Return the [x, y] coordinate for the center point of the cell that contains the specified text.  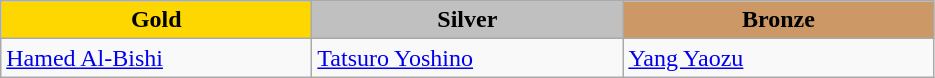
Hamed Al-Bishi [156, 58]
Silver [468, 20]
Bronze [778, 20]
Gold [156, 20]
Tatsuro Yoshino [468, 58]
Yang Yaozu [778, 58]
